Return the [x, y] coordinate for the center point of the cell that contains the specified text.  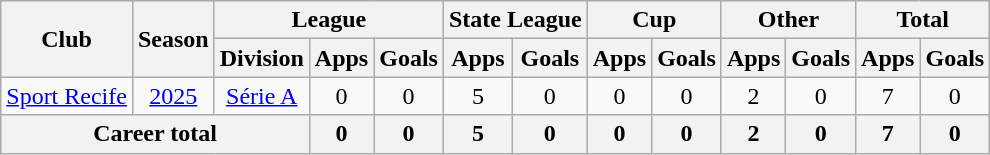
Club [67, 39]
Sport Recife [67, 96]
Série A [262, 96]
Season [173, 39]
Division [262, 58]
Cup [654, 20]
League [328, 20]
Other [788, 20]
Career total [156, 134]
2025 [173, 96]
State League [515, 20]
Total [923, 20]
